Return the [x, y] coordinate for the center point of the cell that contains the specified text.  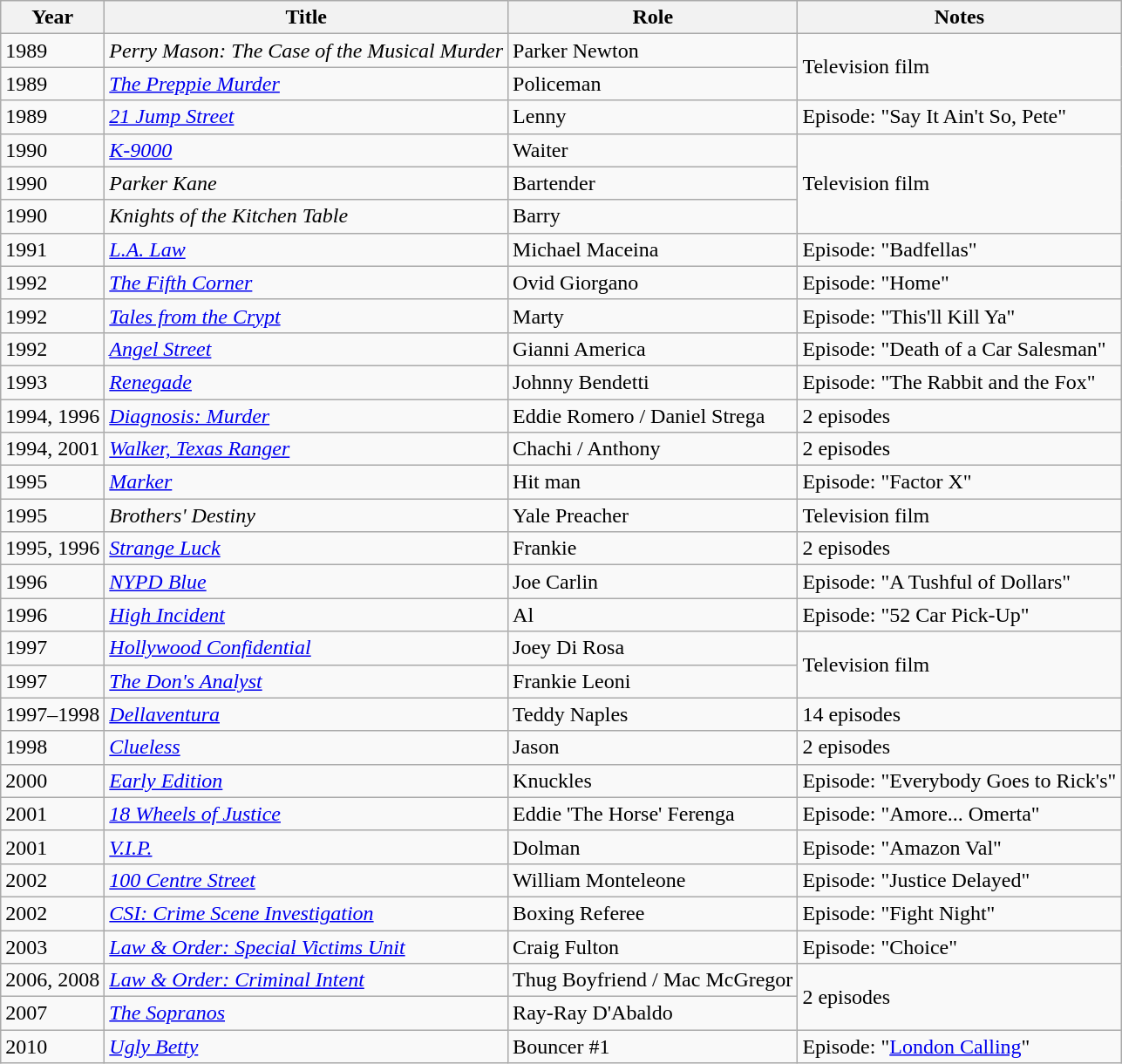
Renegade [307, 382]
L.A. Law [307, 249]
1993 [52, 382]
K-9000 [307, 150]
Episode: "Justice Delayed" [959, 880]
Episode: "52 Car Pick-Up" [959, 615]
William Monteleone [653, 880]
1991 [52, 249]
NYPD Blue [307, 582]
Angel Street [307, 349]
The Fifth Corner [307, 283]
Episode: "Death of a Car Salesman" [959, 349]
Gianni America [653, 349]
Episode: "A Tushful of Dollars" [959, 582]
Law & Order: Special Victims Unit [307, 946]
Law & Order: Criminal Intent [307, 980]
2000 [52, 781]
Episode: "Everybody Goes to Rick's" [959, 781]
Dolman [653, 847]
Diagnosis: Murder [307, 416]
Episode: "Factor X" [959, 482]
Episode: "The Rabbit and the Fox" [959, 382]
Brothers' Destiny [307, 515]
Walker, Texas Ranger [307, 449]
Eddie Romero / Daniel Strega [653, 416]
Joey Di Rosa [653, 648]
Episode: "Amazon Val" [959, 847]
Episode: "Fight Night" [959, 913]
Parker Newton [653, 51]
Al [653, 615]
Frankie [653, 549]
Tales from the Crypt [307, 316]
The Don's Analyst [307, 681]
Clueless [307, 747]
1995, 1996 [52, 549]
CSI: Crime Scene Investigation [307, 913]
The Sopranos [307, 1013]
Johnny Bendetti [653, 382]
Early Edition [307, 781]
Dellaventura [307, 714]
Episode: "London Calling" [959, 1047]
Eddie 'The Horse' Ferenga [653, 814]
Episode: "Badfellas" [959, 249]
Joe Carlin [653, 582]
V.I.P. [307, 847]
Policeman [653, 84]
Bartender [653, 183]
Knuckles [653, 781]
Hit man [653, 482]
Strange Luck [307, 549]
Craig Fulton [653, 946]
Ugly Betty [307, 1047]
Frankie Leoni [653, 681]
Marty [653, 316]
Year [52, 17]
1997–1998 [52, 714]
Yale Preacher [653, 515]
Ray-Ray D'Abaldo [653, 1013]
1998 [52, 747]
High Incident [307, 615]
The Preppie Murder [307, 84]
Parker Kane [307, 183]
Ovid Giorgano [653, 283]
2007 [52, 1013]
Notes [959, 17]
2003 [52, 946]
Barry [653, 216]
2006, 2008 [52, 980]
Boxing Referee [653, 913]
Episode: "Home" [959, 283]
2010 [52, 1047]
14 episodes [959, 714]
Episode: "This'll Kill Ya" [959, 316]
Title [307, 17]
1994, 2001 [52, 449]
Role [653, 17]
Jason [653, 747]
Teddy Naples [653, 714]
Hollywood Confidential [307, 648]
Michael Maceina [653, 249]
Knights of the Kitchen Table [307, 216]
1994, 1996 [52, 416]
Chachi / Anthony [653, 449]
Waiter [653, 150]
18 Wheels of Justice [307, 814]
100 Centre Street [307, 880]
Bouncer #1 [653, 1047]
Marker [307, 482]
Lenny [653, 117]
Thug Boyfriend / Mac McGregor [653, 980]
Episode: "Say It Ain't So, Pete" [959, 117]
Perry Mason: The Case of the Musical Murder [307, 51]
21 Jump Street [307, 117]
Episode: "Amore... Omerta" [959, 814]
Episode: "Choice" [959, 946]
